Output the [x, y] coordinate of the center of the cell containing the given text.  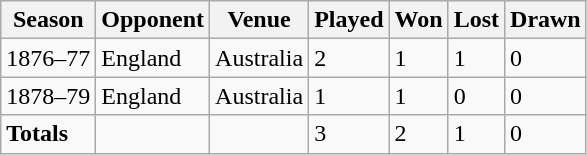
1878–79 [48, 96]
Won [418, 20]
Drawn [546, 20]
Lost [476, 20]
Venue [260, 20]
Played [349, 20]
3 [349, 134]
Opponent [153, 20]
Totals [48, 134]
Season [48, 20]
1876–77 [48, 58]
